Find where the given text appears and provide that cell's center as (X, Y) coordinate. 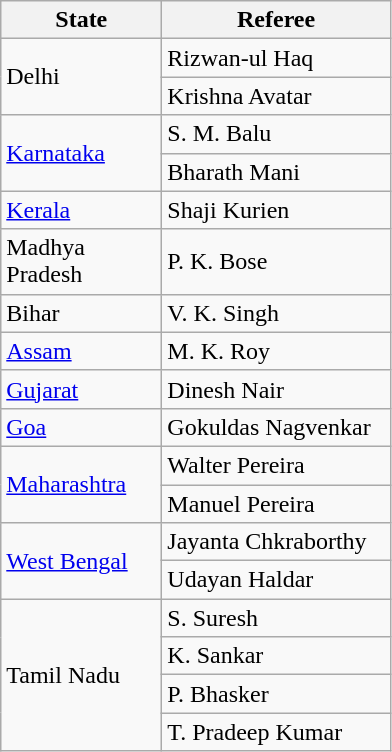
Gujarat (82, 389)
T. Pradeep Kumar (276, 732)
Udayan Haldar (276, 580)
Goa (82, 427)
Krishna Avatar (276, 96)
Gokuldas Nagvenkar (276, 427)
V. K. Singh (276, 313)
Assam (82, 351)
Jayanta Chkraborthy (276, 542)
Bihar (82, 313)
P. K. Bose (276, 262)
Shaji Kurien (276, 210)
Referee (276, 20)
Manuel Pereira (276, 503)
K. Sankar (276, 656)
West Bengal (82, 561)
Rizwan-ul Haq (276, 58)
Kerala (82, 210)
Walter Pereira (276, 465)
S. Suresh (276, 618)
Madhya Pradesh (82, 262)
Dinesh Nair (276, 389)
Bharath Mani (276, 172)
Karnataka (82, 153)
S. M. Balu (276, 134)
M. K. Roy (276, 351)
Maharashtra (82, 484)
Tamil Nadu (82, 675)
Delhi (82, 77)
P. Bhasker (276, 694)
State (82, 20)
